Detect which cell encompasses the target text, then output its (X, Y) center coordinate. 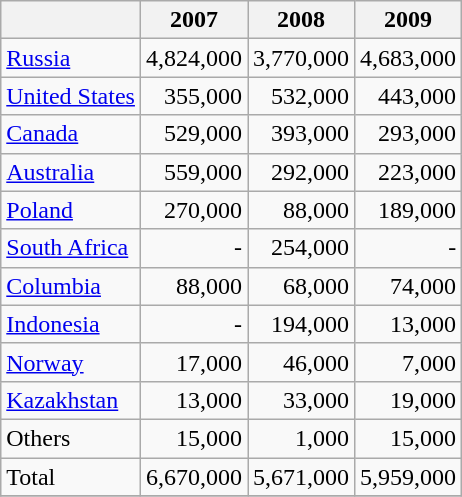
17,000 (194, 362)
3,770,000 (302, 58)
1,000 (302, 438)
South Africa (71, 248)
559,000 (194, 172)
443,000 (408, 96)
2008 (302, 20)
223,000 (408, 172)
Russia (71, 58)
355,000 (194, 96)
6,670,000 (194, 477)
74,000 (408, 286)
293,000 (408, 134)
46,000 (302, 362)
270,000 (194, 210)
529,000 (194, 134)
Columbia (71, 286)
Indonesia (71, 324)
5,959,000 (408, 477)
393,000 (302, 134)
Kazakhstan (71, 400)
292,000 (302, 172)
Total (71, 477)
254,000 (302, 248)
194,000 (302, 324)
33,000 (302, 400)
Australia (71, 172)
Others (71, 438)
19,000 (408, 400)
4,824,000 (194, 58)
5,671,000 (302, 477)
532,000 (302, 96)
7,000 (408, 362)
Canada (71, 134)
189,000 (408, 210)
United States (71, 96)
2009 (408, 20)
68,000 (302, 286)
Poland (71, 210)
2007 (194, 20)
4,683,000 (408, 58)
Norway (71, 362)
